Determine the [X, Y] coordinate at the center of the cell enclosing the given text.  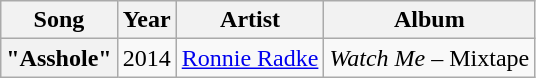
Year [146, 20]
Ronnie Radke [250, 58]
Song [59, 20]
Album [430, 20]
"Asshole" [59, 58]
2014 [146, 58]
Watch Me – Mixtape [430, 58]
Artist [250, 20]
